Extract the (x, y) coordinate from the center of the cell holding the provided text.  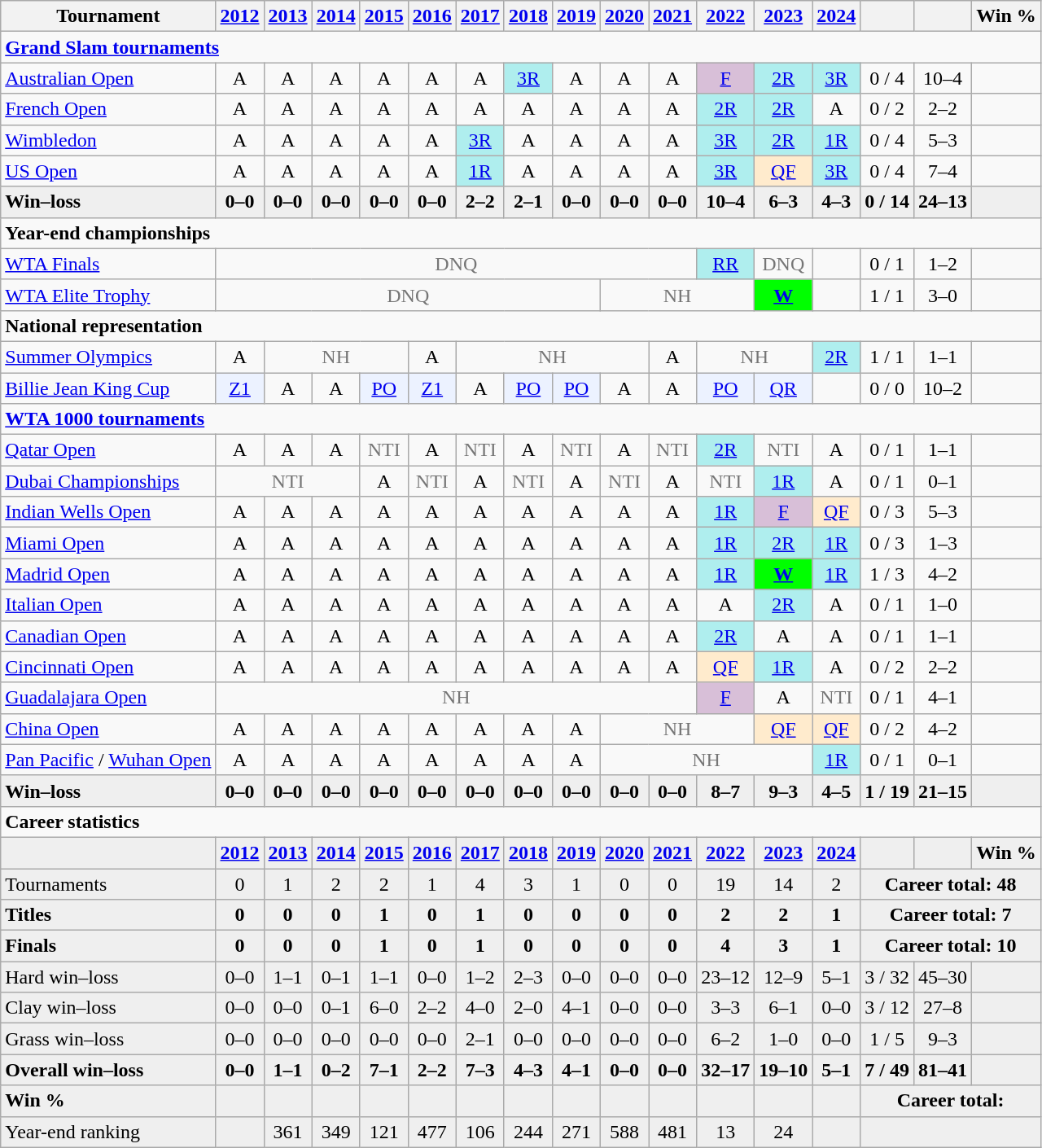
Overall win–loss (108, 1070)
Summer Olympics (108, 357)
3 / 32 (887, 977)
3–0 (943, 295)
349 (335, 1132)
Career total: (951, 1101)
China Open (108, 729)
Hard win–loss (108, 977)
0 / 0 (887, 388)
0–2 (335, 1070)
24–13 (943, 202)
National representation (521, 326)
French Open (108, 109)
14 (783, 883)
588 (625, 1132)
32–17 (726, 1070)
Dubai Championships (108, 481)
19 (726, 883)
Career total: 48 (951, 883)
Canadian Open (108, 636)
Qatar Open (108, 450)
Career total: 10 (951, 946)
1 / 3 (887, 574)
10–2 (943, 388)
Wimbledon (108, 140)
US Open (108, 171)
1–3 (943, 543)
1 / 5 (887, 1039)
Finals (108, 946)
3 / 12 (887, 1008)
19–10 (783, 1070)
Tournaments (108, 883)
106 (480, 1132)
Italian Open (108, 605)
27–8 (943, 1008)
121 (384, 1132)
RR (726, 264)
3–3 (726, 1008)
WTA 1000 tournaments (521, 419)
6–0 (384, 1008)
12–9 (783, 977)
Tournament (108, 16)
45–30 (943, 977)
Pan Pacific / Wuhan Open (108, 760)
24 (783, 1132)
6–3 (783, 202)
4–0 (480, 1008)
477 (431, 1132)
7–1 (384, 1070)
7 / 49 (887, 1070)
81–41 (943, 1070)
7–4 (943, 171)
Indian Wells Open (108, 512)
4–5 (837, 791)
Year-end ranking (108, 1132)
23–12 (726, 977)
Billie Jean King Cup (108, 388)
Madrid Open (108, 574)
13 (726, 1132)
6–1 (783, 1008)
Clay win–loss (108, 1008)
Year-end championships (521, 233)
Cincinnati Open (108, 667)
2–0 (528, 1008)
WTA Elite Trophy (108, 295)
7–3 (480, 1070)
Australian Open (108, 78)
244 (528, 1132)
WTA Finals (108, 264)
8–7 (726, 791)
0 / 14 (887, 202)
Titles (108, 915)
2–3 (528, 977)
271 (576, 1132)
Miami Open (108, 543)
6–2 (726, 1039)
361 (288, 1132)
Guadalajara Open (108, 698)
21–15 (943, 791)
QR (783, 388)
Career total: 7 (951, 915)
Career statistics (521, 822)
Grass win–loss (108, 1039)
Grand Slam tournaments (521, 47)
1 / 19 (887, 791)
481 (672, 1132)
